Scan for the cell matching the given text and deliver its (x, y) coordinate at center. 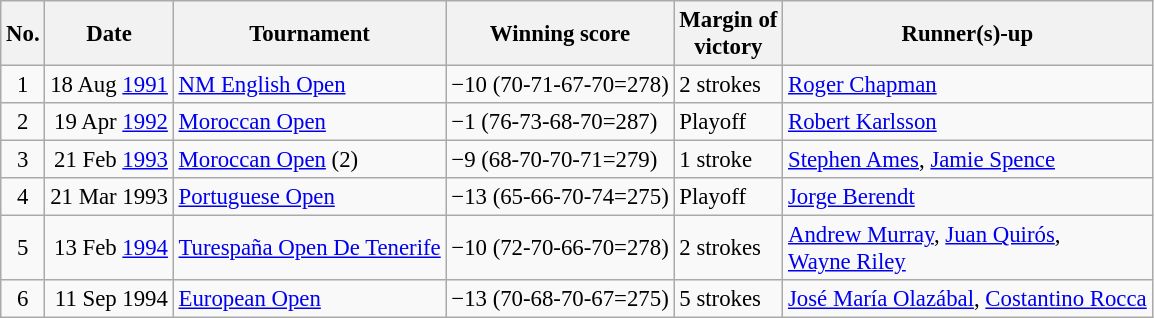
5 (23, 248)
21 Mar 1993 (109, 197)
−10 (72-70-66-70=278) (560, 248)
José María Olazábal, Costantino Rocca (968, 299)
European Open (310, 299)
Robert Karlsson (968, 122)
Jorge Berendt (968, 197)
Turespaña Open De Tenerife (310, 248)
NM English Open (310, 85)
5 strokes (728, 299)
2 (23, 122)
Roger Chapman (968, 85)
13 Feb 1994 (109, 248)
Margin ofvictory (728, 34)
Date (109, 34)
1 stroke (728, 160)
4 (23, 197)
3 (23, 160)
Moroccan Open (2) (310, 160)
Moroccan Open (310, 122)
−10 (70-71-67-70=278) (560, 85)
Tournament (310, 34)
Portuguese Open (310, 197)
18 Aug 1991 (109, 85)
No. (23, 34)
Winning score (560, 34)
19 Apr 1992 (109, 122)
−13 (65-66-70-74=275) (560, 197)
Andrew Murray, Juan Quirós, Wayne Riley (968, 248)
Stephen Ames, Jamie Spence (968, 160)
−1 (76-73-68-70=287) (560, 122)
11 Sep 1994 (109, 299)
1 (23, 85)
−13 (70-68-70-67=275) (560, 299)
−9 (68-70-70-71=279) (560, 160)
Runner(s)-up (968, 34)
6 (23, 299)
21 Feb 1993 (109, 160)
